Identify which cell holds the provided text, then report its [X, Y] central coordinate. 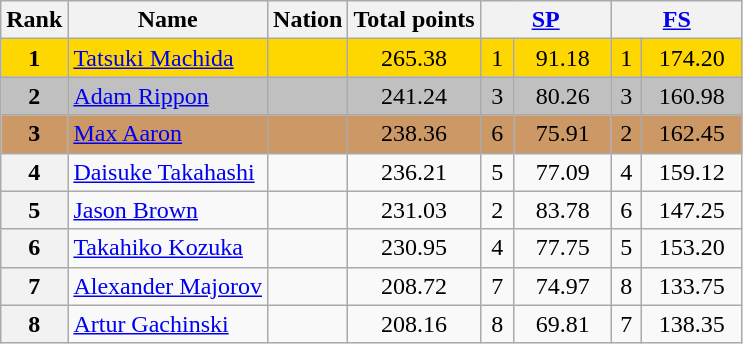
Tatsuki Machida [168, 58]
Total points [414, 20]
74.97 [562, 286]
Nation [308, 20]
77.75 [562, 248]
265.38 [414, 58]
Rank [34, 20]
80.26 [562, 96]
Daisuke Takahashi [168, 172]
69.81 [562, 324]
153.20 [692, 248]
208.16 [414, 324]
133.75 [692, 286]
Takahiko Kozuka [168, 248]
91.18 [562, 58]
Jason Brown [168, 210]
SP [546, 20]
Artur Gachinski [168, 324]
Adam Rippon [168, 96]
231.03 [414, 210]
75.91 [562, 134]
Name [168, 20]
238.36 [414, 134]
162.45 [692, 134]
147.25 [692, 210]
FS [676, 20]
208.72 [414, 286]
159.12 [692, 172]
160.98 [692, 96]
Max Aaron [168, 134]
138.35 [692, 324]
230.95 [414, 248]
77.09 [562, 172]
236.21 [414, 172]
174.20 [692, 58]
Alexander Majorov [168, 286]
83.78 [562, 210]
241.24 [414, 96]
